Provide the [x, y] coordinate of the cell's center where the given text is located.  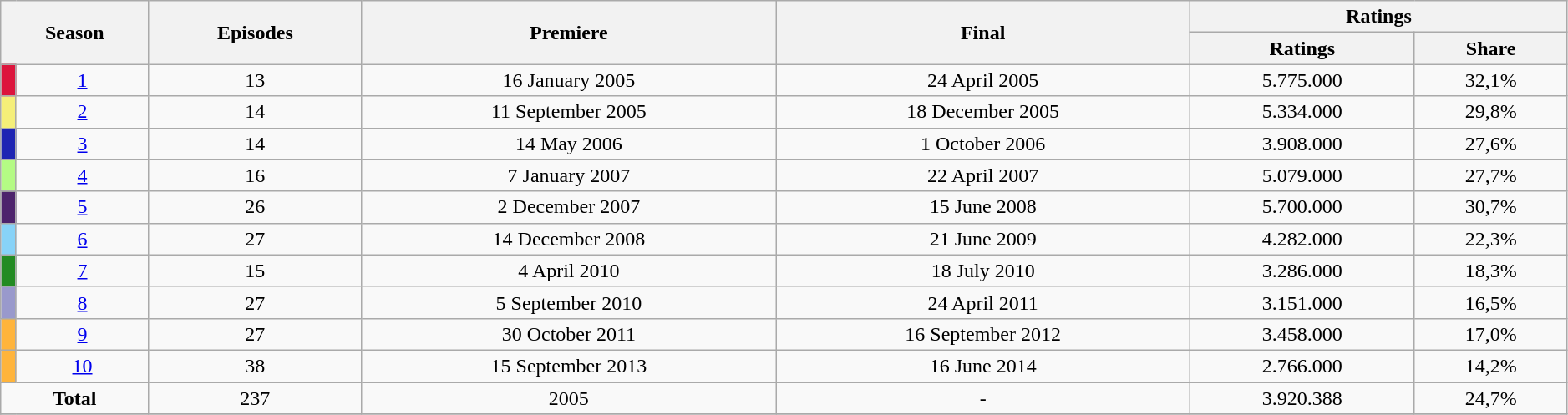
8 [82, 302]
11 September 2005 [569, 112]
Final [983, 33]
27,6% [1490, 144]
26 [256, 207]
22,3% [1490, 239]
18 December 2005 [983, 112]
Premiere [569, 33]
3.920.388 [1302, 398]
10 [82, 366]
Share [1490, 48]
22 April 2007 [983, 175]
2 [82, 112]
21 June 2009 [983, 239]
4 [82, 175]
27,7% [1490, 175]
5 [82, 207]
9 [82, 334]
24 April 2005 [983, 80]
1 [82, 80]
5.334.000 [1302, 112]
5.079.000 [1302, 175]
14 December 2008 [569, 239]
1 October 2006 [983, 144]
7 [82, 271]
18 July 2010 [983, 271]
30,7% [1490, 207]
3.908.000 [1302, 144]
Episodes [256, 33]
2.766.000 [1302, 366]
2005 [569, 398]
- [983, 398]
16 January 2005 [569, 80]
17,0% [1490, 334]
14,2% [1490, 366]
29,8% [1490, 112]
Season [75, 33]
237 [256, 398]
32,1% [1490, 80]
3.286.000 [1302, 271]
16 [256, 175]
3.151.000 [1302, 302]
5.775.000 [1302, 80]
15 June 2008 [983, 207]
3 [82, 144]
7 January 2007 [569, 175]
Total [75, 398]
16 June 2014 [983, 366]
3.458.000 [1302, 334]
24 April 2011 [983, 302]
15 September 2013 [569, 366]
4 April 2010 [569, 271]
16,5% [1490, 302]
5 September 2010 [569, 302]
5.700.000 [1302, 207]
16 September 2012 [983, 334]
2 December 2007 [569, 207]
30 October 2011 [569, 334]
14 May 2006 [569, 144]
4.282.000 [1302, 239]
24,7% [1490, 398]
15 [256, 271]
6 [82, 239]
18,3% [1490, 271]
38 [256, 366]
13 [256, 80]
